For the text-containing cell, return its midpoint in [x, y] coordinate format. 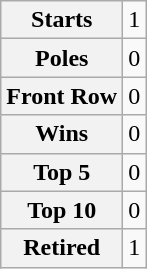
Poles [62, 58]
Front Row [62, 96]
Top 5 [62, 172]
Top 10 [62, 210]
Retired [62, 248]
Starts [62, 20]
Wins [62, 134]
